Search for the cell housing the specified text and yield its [X, Y] center coordinate. 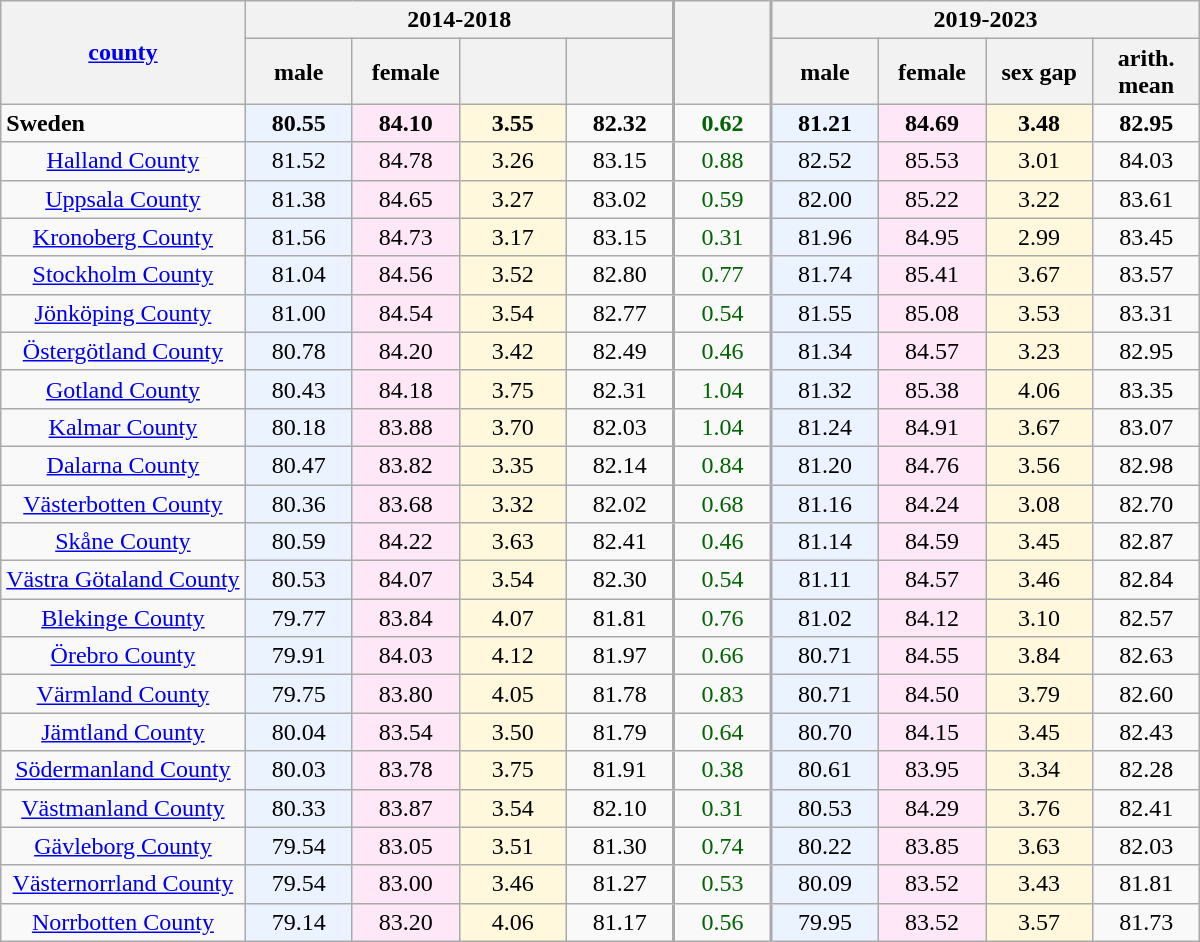
80.47 [298, 465]
0.53 [722, 884]
81.16 [825, 503]
84.18 [406, 389]
84.59 [932, 542]
3.27 [512, 199]
84.78 [406, 161]
Västerbotten County [123, 503]
80.09 [825, 884]
81.30 [620, 846]
80.22 [825, 846]
4.07 [512, 618]
3.08 [1040, 503]
Uppsala County [123, 199]
0.74 [722, 846]
82.49 [620, 351]
84.24 [932, 503]
81.56 [298, 237]
3.32 [512, 503]
3.43 [1040, 884]
82.14 [620, 465]
82.02 [620, 503]
84.50 [932, 694]
83.05 [406, 846]
80.61 [825, 770]
83.82 [406, 465]
85.22 [932, 199]
81.00 [298, 313]
84.29 [932, 808]
81.78 [620, 694]
Västmanland County [123, 808]
Blekinge County [123, 618]
3.35 [512, 465]
82.77 [620, 313]
3.51 [512, 846]
sex gap [1040, 72]
3.42 [512, 351]
82.98 [1146, 465]
82.84 [1146, 580]
83.61 [1146, 199]
4.12 [512, 656]
81.20 [825, 465]
85.41 [932, 275]
2014-2018 [460, 20]
0.56 [722, 922]
Stockholm County [123, 275]
83.07 [1146, 427]
3.01 [1040, 161]
82.30 [620, 580]
80.18 [298, 427]
84.20 [406, 351]
81.27 [620, 884]
3.23 [1040, 351]
81.91 [620, 770]
80.04 [298, 732]
83.20 [406, 922]
83.85 [932, 846]
0.59 [722, 199]
Jönköping County [123, 313]
3.22 [1040, 199]
84.95 [932, 237]
85.38 [932, 389]
84.55 [932, 656]
2019-2023 [986, 20]
0.68 [722, 503]
82.87 [1146, 542]
84.15 [932, 732]
84.22 [406, 542]
81.32 [825, 389]
80.03 [298, 770]
83.00 [406, 884]
Kalmar County [123, 427]
84.73 [406, 237]
80.33 [298, 808]
82.80 [620, 275]
83.78 [406, 770]
82.43 [1146, 732]
83.95 [932, 770]
arith. mean [1146, 72]
83.45 [1146, 237]
83.87 [406, 808]
0.84 [722, 465]
2.99 [1040, 237]
83.84 [406, 618]
Gotland County [123, 389]
Värmland County [123, 694]
Norrbotten County [123, 922]
83.68 [406, 503]
84.12 [932, 618]
81.97 [620, 656]
79.77 [298, 618]
79.95 [825, 922]
3.55 [512, 123]
82.31 [620, 389]
83.88 [406, 427]
81.55 [825, 313]
Jämtland County [123, 732]
84.07 [406, 580]
81.14 [825, 542]
0.83 [722, 694]
82.60 [1146, 694]
80.55 [298, 123]
81.17 [620, 922]
84.76 [932, 465]
84.54 [406, 313]
Västra Götaland County [123, 580]
84.69 [932, 123]
Halland County [123, 161]
3.52 [512, 275]
84.56 [406, 275]
82.32 [620, 123]
82.52 [825, 161]
Gävleborg County [123, 846]
Sweden [123, 123]
0.66 [722, 656]
81.24 [825, 427]
4.05 [512, 694]
81.34 [825, 351]
3.79 [1040, 694]
84.91 [932, 427]
Kronoberg County [123, 237]
81.74 [825, 275]
0.62 [722, 123]
Örebro County [123, 656]
3.17 [512, 237]
82.10 [620, 808]
3.70 [512, 427]
79.91 [298, 656]
82.57 [1146, 618]
3.57 [1040, 922]
80.36 [298, 503]
82.70 [1146, 503]
0.76 [722, 618]
81.73 [1146, 922]
3.34 [1040, 770]
0.77 [722, 275]
83.54 [406, 732]
81.21 [825, 123]
82.28 [1146, 770]
81.52 [298, 161]
83.57 [1146, 275]
85.08 [932, 313]
83.02 [620, 199]
83.35 [1146, 389]
Dalarna County [123, 465]
82.00 [825, 199]
0.88 [722, 161]
3.76 [1040, 808]
county [123, 52]
3.56 [1040, 465]
79.14 [298, 922]
80.43 [298, 389]
81.04 [298, 275]
Östergötland County [123, 351]
Västernorrland County [123, 884]
82.63 [1146, 656]
83.80 [406, 694]
3.84 [1040, 656]
80.78 [298, 351]
79.75 [298, 694]
80.59 [298, 542]
81.02 [825, 618]
85.53 [932, 161]
81.96 [825, 237]
3.10 [1040, 618]
3.53 [1040, 313]
3.48 [1040, 123]
81.11 [825, 580]
3.26 [512, 161]
80.70 [825, 732]
Skåne County [123, 542]
0.64 [722, 732]
81.79 [620, 732]
Södermanland County [123, 770]
84.65 [406, 199]
81.38 [298, 199]
0.38 [722, 770]
83.31 [1146, 313]
3.50 [512, 732]
84.10 [406, 123]
